Identify which cell holds the provided text, then report its [x, y] central coordinate. 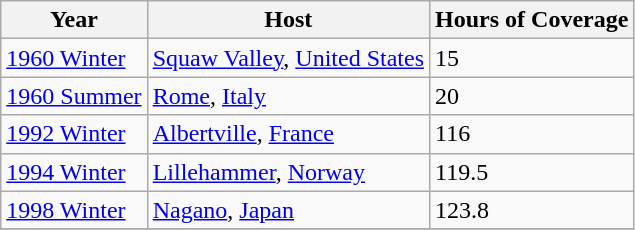
1960 Winter [74, 58]
1992 Winter [74, 134]
1998 Winter [74, 210]
119.5 [532, 172]
Year [74, 20]
Nagano, Japan [288, 210]
1994 Winter [74, 172]
Albertville, France [288, 134]
Hours of Coverage [532, 20]
Squaw Valley, United States [288, 58]
116 [532, 134]
123.8 [532, 210]
20 [532, 96]
Rome, Italy [288, 96]
1960 Summer [74, 96]
Host [288, 20]
15 [532, 58]
Lillehammer, Norway [288, 172]
